Determine the (x, y) coordinate at the center of the cell enclosing the given text.  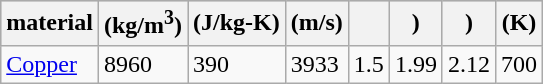
(m/s) (316, 24)
1.99 (416, 64)
1.5 (368, 64)
Copper (50, 64)
2.12 (468, 64)
8960 (142, 64)
(K) (518, 24)
(J/kg-K) (237, 24)
material (50, 24)
700 (518, 64)
390 (237, 64)
3933 (316, 64)
(kg/m3) (142, 24)
